Capture the cell that displays the provided text and extract its (X, Y) central coordinate. 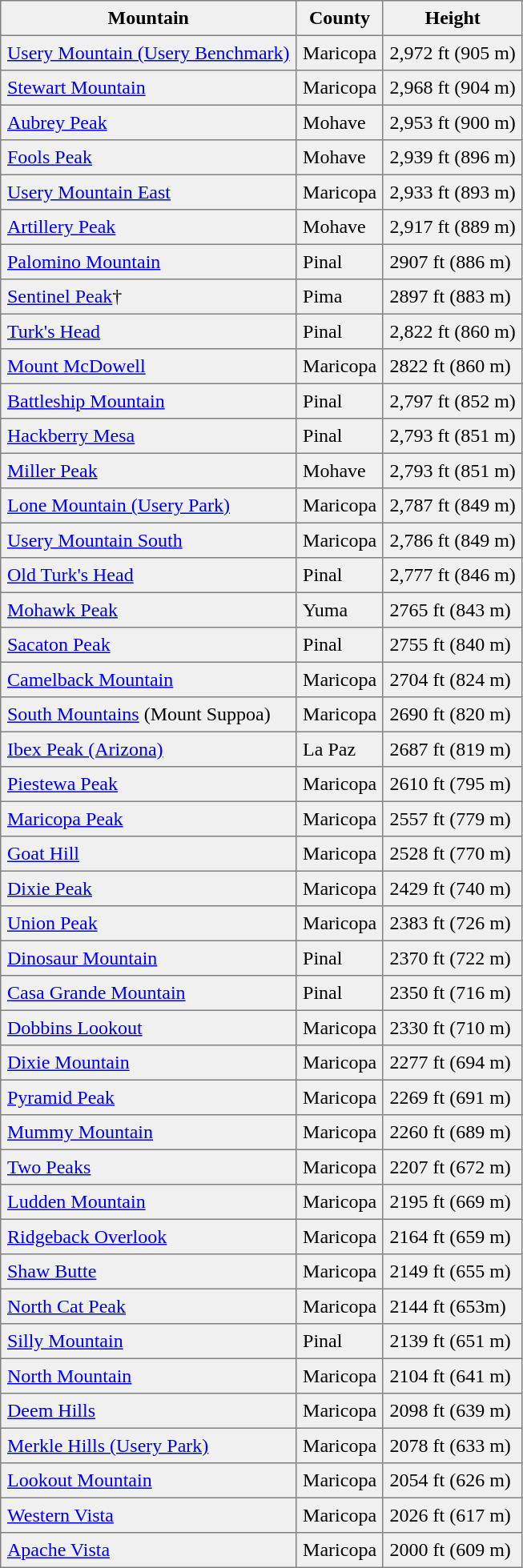
2822 ft (860 m) (453, 367)
2557 ft (779 m) (453, 819)
Height (453, 18)
2,917 ft (889 m) (453, 227)
Sentinel Peak† (149, 297)
Dobbins Lookout (149, 1028)
2,972 ft (905 m) (453, 53)
2370 ft (722 m) (453, 958)
Merkle Hills (Usery Park) (149, 1446)
Western Vista (149, 1515)
2897 ft (883 m) (453, 297)
Deem Hills (149, 1411)
Usery Mountain South (149, 540)
Miller Peak (149, 471)
2000 ft (609 m) (453, 1550)
Stewart Mountain (149, 88)
2260 ft (689 m) (453, 1133)
Camelback Mountain (149, 680)
Fools Peak (149, 158)
2277 ft (694 m) (453, 1063)
Casa Grande Mountain (149, 993)
Battleship Mountain (149, 401)
2383 ft (726 m) (453, 924)
2,787 ft (849 m) (453, 506)
Artillery Peak (149, 227)
North Mountain (149, 1376)
Usery Mountain East (149, 192)
Mount McDowell (149, 367)
2195 ft (669 m) (453, 1202)
2,797 ft (852 m) (453, 401)
Hackberry Mesa (149, 436)
Pima (340, 297)
2149 ft (655 m) (453, 1272)
2144 ft (653m) (453, 1306)
Shaw Butte (149, 1272)
2207 ft (672 m) (453, 1167)
Piestewa Peak (149, 784)
2704 ft (824 m) (453, 680)
Lone Mountain (Usery Park) (149, 506)
Union Peak (149, 924)
Ludden Mountain (149, 1202)
2098 ft (639 m) (453, 1411)
Ridgeback Overlook (149, 1237)
Apache Vista (149, 1550)
2610 ft (795 m) (453, 784)
2,777 ft (846 m) (453, 575)
Palomino Mountain (149, 262)
2,933 ft (893 m) (453, 192)
2330 ft (710 m) (453, 1028)
Yuma (340, 610)
2429 ft (740 m) (453, 888)
Lookout Mountain (149, 1481)
2164 ft (659 m) (453, 1237)
Dixie Peak (149, 888)
2755 ft (840 m) (453, 645)
2528 ft (770 m) (453, 854)
South Mountains (Mount Suppoa) (149, 715)
2690 ft (820 m) (453, 715)
Silly Mountain (149, 1341)
Sacaton Peak (149, 645)
2765 ft (843 m) (453, 610)
2026 ft (617 m) (453, 1515)
Ibex Peak (Arizona) (149, 749)
North Cat Peak (149, 1306)
Goat Hill (149, 854)
Old Turk's Head (149, 575)
2350 ft (716 m) (453, 993)
2,939 ft (896 m) (453, 158)
Turk's Head (149, 331)
Mohawk Peak (149, 610)
2,953 ft (900 m) (453, 122)
Mummy Mountain (149, 1133)
2269 ft (691 m) (453, 1097)
2907 ft (886 m) (453, 262)
Dinosaur Mountain (149, 958)
La Paz (340, 749)
2,822 ft (860 m) (453, 331)
Aubrey Peak (149, 122)
Two Peaks (149, 1167)
2,968 ft (904 m) (453, 88)
Pyramid Peak (149, 1097)
Usery Mountain (Usery Benchmark) (149, 53)
Dixie Mountain (149, 1063)
Mountain (149, 18)
2054 ft (626 m) (453, 1481)
Maricopa Peak (149, 819)
2104 ft (641 m) (453, 1376)
2139 ft (651 m) (453, 1341)
County (340, 18)
2,786 ft (849 m) (453, 540)
2078 ft (633 m) (453, 1446)
2687 ft (819 m) (453, 749)
